Search for the cell housing the specified text and yield its (X, Y) center coordinate. 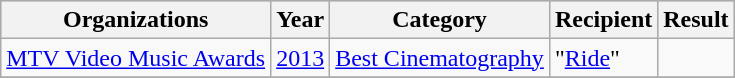
Result (696, 20)
2013 (300, 58)
"Ride" (603, 58)
Recipient (603, 20)
Best Cinematography (440, 58)
Organizations (136, 20)
Category (440, 20)
Year (300, 20)
MTV Video Music Awards (136, 58)
